Search for the cell housing the specified text and yield its (X, Y) center coordinate. 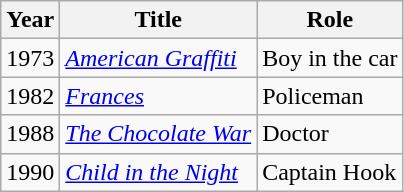
Captain Hook (330, 172)
1988 (30, 134)
1973 (30, 58)
Frances (158, 96)
Year (30, 20)
Title (158, 20)
American Graffiti (158, 58)
1990 (30, 172)
Child in the Night (158, 172)
Doctor (330, 134)
The Chocolate War (158, 134)
Role (330, 20)
1982 (30, 96)
Boy in the car (330, 58)
Policeman (330, 96)
